Capture the cell that displays the provided text and extract its (x, y) central coordinate. 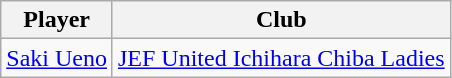
JEF United Ichihara Chiba Ladies (281, 58)
Saki Ueno (57, 58)
Player (57, 20)
Club (281, 20)
